From the cell containing the given text, extract its center point as (x, y) coordinate. 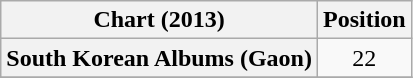
22 (364, 58)
Position (364, 20)
Chart (2013) (160, 20)
South Korean Albums (Gaon) (160, 58)
